Search for the cell housing the specified text and yield its (X, Y) center coordinate. 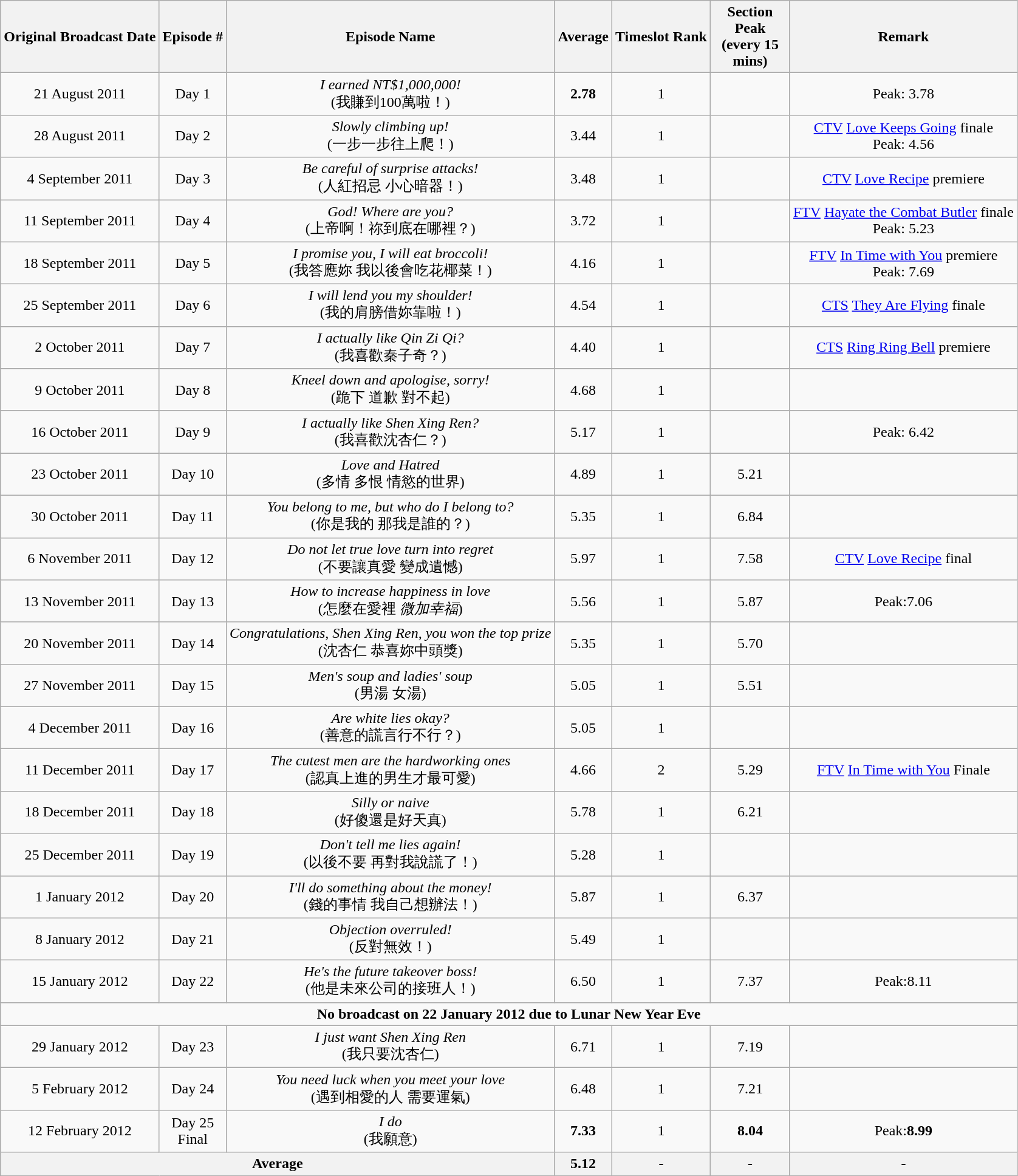
Objection overruled!(反對無效！) (390, 939)
5.28 (583, 855)
Day 20 (193, 897)
8 January 2012 (80, 939)
11 September 2011 (80, 220)
2 (661, 770)
4.68 (583, 390)
Day 23 (193, 1047)
Day 24 (193, 1089)
27 November 2011 (80, 686)
Slowly climbing up!(一步一步往上爬！) (390, 136)
5.21 (750, 474)
Peak:7.06 (903, 601)
7.21 (750, 1089)
Day 22 (193, 982)
3.72 (583, 220)
4.40 (583, 347)
21 August 2011 (80, 94)
Day 1 (193, 94)
4 September 2011 (80, 179)
6.48 (583, 1089)
5.70 (750, 643)
8.04 (750, 1131)
Timeslot Rank (661, 36)
Day 4 (193, 220)
5 February 2012 (80, 1089)
9 October 2011 (80, 390)
Silly or naive(好傻還是好天真) (390, 812)
6.71 (583, 1047)
CTS Ring Ring Bell premiere (903, 347)
Day 21 (193, 939)
6.84 (750, 516)
Kneel down and apologise, sorry!(跪下 道歉 對不起) (390, 390)
Episode # (193, 36)
4.66 (583, 770)
I promise you, I will eat broccoli!(我答應妳 我以後會吃花椰菜！) (390, 263)
Men's soup and ladies' soup(男湯 女湯) (390, 686)
3.44 (583, 136)
Day 17 (193, 770)
6.37 (750, 897)
3.48 (583, 179)
5.12 (583, 1164)
25 September 2011 (80, 306)
Day 8 (193, 390)
You need luck when you meet your love(遇到相愛的人 需要運氣) (390, 1089)
How to increase happiness in love(怎麼在愛裡 微加幸福) (390, 601)
Day 25Final (193, 1131)
Peak:8.99 (903, 1131)
6.50 (583, 982)
4.89 (583, 474)
The cutest men are the hardworking ones(認真上進的男生才最可愛) (390, 770)
Day 9 (193, 432)
Day 3 (193, 179)
13 November 2011 (80, 601)
Day 19 (193, 855)
Remark (903, 36)
5.49 (583, 939)
CTV Love Keeps Going finalePeak: 4.56 (903, 136)
God! Where are you?(上帝啊！祢到底在哪裡？) (390, 220)
18 September 2011 (80, 263)
5.97 (583, 559)
Day 15 (193, 686)
I just want Shen Xing Ren(我只要沈杏仁) (390, 1047)
I will lend you my shoulder!(我的肩膀借妳靠啦！) (390, 306)
Day 7 (193, 347)
CTV Love Recipe premiere (903, 179)
Section Peak (every 15 mins) (750, 36)
7.37 (750, 982)
CTS They Are Flying finale (903, 306)
Peak:8.11 (903, 982)
CTV Love Recipe final (903, 559)
Day 2 (193, 136)
5.51 (750, 686)
Day 6 (193, 306)
18 December 2011 (80, 812)
4 December 2011 (80, 728)
5.29 (750, 770)
Congratulations, Shen Xing Ren, you won the top prize(沈杏仁 恭喜妳中頭獎) (390, 643)
7.33 (583, 1131)
Day 16 (193, 728)
Day 11 (193, 516)
7.58 (750, 559)
Are white lies okay?(善意的謊言行不行？) (390, 728)
28 August 2011 (80, 136)
7.19 (750, 1047)
6 November 2011 (80, 559)
Original Broadcast Date (80, 36)
I'll do something about the money!(錢的事情 我自己想辦法！) (390, 897)
5.78 (583, 812)
11 December 2011 (80, 770)
4.16 (583, 263)
23 October 2011 (80, 474)
12 February 2012 (80, 1131)
I actually like Shen Xing Ren?(我喜歡沈杏仁？) (390, 432)
No broadcast on 22 January 2012 due to Lunar New Year Eve (509, 1014)
30 October 2011 (80, 516)
Day 12 (193, 559)
You belong to me, but who do I belong to?(你是我的 那我是誰的？) (390, 516)
Peak: 6.42 (903, 432)
2 October 2011 (80, 347)
16 October 2011 (80, 432)
25 December 2011 (80, 855)
I earned NT$1,000,000!(我賺到100萬啦！) (390, 94)
Day 5 (193, 263)
Don't tell me lies again!(以後不要 再對我說謊了！) (390, 855)
Be careful of surprise attacks!(人紅招忌 小心暗器！) (390, 179)
5.17 (583, 432)
FTV In Time with You Finale (903, 770)
He's the future takeover boss!(他是未來公司的接班人！) (390, 982)
I do(我願意) (390, 1131)
Day 10 (193, 474)
15 January 2012 (80, 982)
Episode Name (390, 36)
Day 13 (193, 601)
2.78 (583, 94)
Day 18 (193, 812)
6.21 (750, 812)
5.56 (583, 601)
29 January 2012 (80, 1047)
Day 14 (193, 643)
FTV In Time with You premierePeak: 7.69 (903, 263)
Peak: 3.78 (903, 94)
I actually like Qin Zi Qi?(我喜歡秦子奇？) (390, 347)
Do not let true love turn into regret(不要讓真愛 變成遺憾) (390, 559)
4.54 (583, 306)
20 November 2011 (80, 643)
1 January 2012 (80, 897)
Love and Hatred(多情 多恨 情慾的世界) (390, 474)
FTV Hayate the Combat Butler finalePeak: 5.23 (903, 220)
